Identify which cell holds the provided text, then report its (x, y) central coordinate. 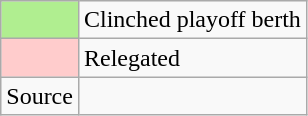
Clinched playoff berth (192, 20)
Relegated (192, 58)
Source (40, 96)
